Find where the given text appears and provide that cell's center as (x, y) coordinate. 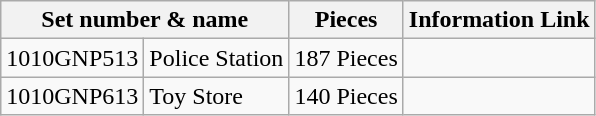
187 Pieces (346, 58)
Toy Store (216, 96)
Police Station (216, 58)
Set number & name (145, 20)
1010GNP613 (72, 96)
1010GNP513 (72, 58)
Pieces (346, 20)
140 Pieces (346, 96)
Information Link (499, 20)
